For the text-containing cell, return its midpoint in (x, y) coordinate format. 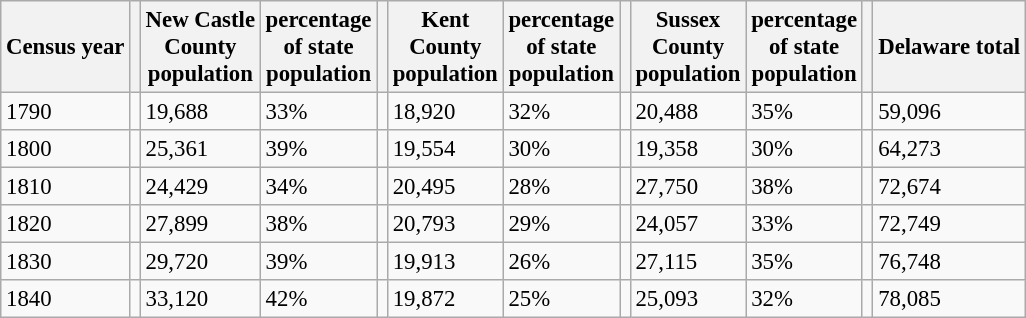
42% (318, 299)
26% (561, 262)
KentCountypopulation (445, 47)
Census year (66, 47)
Delaware total (950, 47)
1840 (66, 299)
20,495 (445, 187)
1800 (66, 149)
New CastleCountypopulation (200, 47)
1810 (66, 187)
29,720 (200, 262)
25% (561, 299)
59,096 (950, 112)
19,913 (445, 262)
SussexCountypopulation (688, 47)
27,899 (200, 224)
20,488 (688, 112)
25,361 (200, 149)
29% (561, 224)
1790 (66, 112)
28% (561, 187)
34% (318, 187)
64,273 (950, 149)
19,554 (445, 149)
33,120 (200, 299)
27,115 (688, 262)
20,793 (445, 224)
19,688 (200, 112)
24,429 (200, 187)
27,750 (688, 187)
19,872 (445, 299)
72,749 (950, 224)
1830 (66, 262)
19,358 (688, 149)
24,057 (688, 224)
1820 (66, 224)
78,085 (950, 299)
25,093 (688, 299)
76,748 (950, 262)
18,920 (445, 112)
72,674 (950, 187)
